Return the (x, y) coordinate for the center point of the cell that contains the specified text.  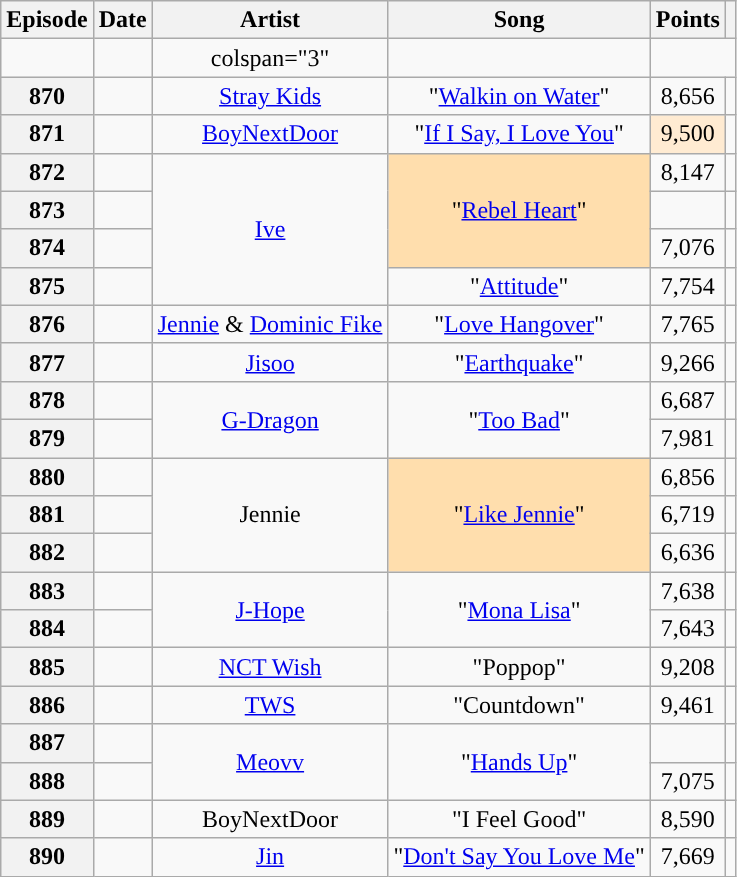
875 (47, 286)
"Earthquake" (519, 362)
7,981 (688, 438)
"Attitude" (519, 286)
872 (47, 172)
884 (47, 629)
890 (47, 857)
7,669 (688, 857)
"Poppop" (519, 667)
Jennie & Dominic Fike (270, 324)
7,643 (688, 629)
Song (519, 20)
"Like Jennie" (519, 515)
Meovv (270, 762)
9,500 (688, 134)
881 (47, 515)
9,461 (688, 705)
873 (47, 210)
887 (47, 743)
Ive (270, 229)
879 (47, 438)
8,147 (688, 172)
J-Hope (270, 610)
"Mona Lisa" (519, 610)
"Don't Say You Love Me" (519, 857)
"Hands Up" (519, 762)
888 (47, 781)
885 (47, 667)
874 (47, 248)
Jisoo (270, 362)
"Too Bad" (519, 419)
"Walkin on Water" (519, 96)
877 (47, 362)
TWS (270, 705)
880 (47, 477)
883 (47, 591)
870 (47, 96)
Jin (270, 857)
NCT Wish (270, 667)
"I Feel Good" (519, 819)
878 (47, 400)
"If I Say, I Love You" (519, 134)
7,638 (688, 591)
8,590 (688, 819)
6,719 (688, 515)
Artist (270, 20)
886 (47, 705)
"Rebel Heart" (519, 210)
7,075 (688, 781)
876 (47, 324)
889 (47, 819)
Jennie (270, 515)
7,765 (688, 324)
7,754 (688, 286)
8,656 (688, 96)
Stray Kids (270, 96)
882 (47, 553)
colspan="3" (270, 58)
G-Dragon (270, 419)
9,208 (688, 667)
Date (122, 20)
871 (47, 134)
"Love Hangover" (519, 324)
9,266 (688, 362)
6,856 (688, 477)
6,687 (688, 400)
7,076 (688, 248)
Points (688, 20)
Episode (47, 20)
6,636 (688, 553)
"Countdown" (519, 705)
